Search for the cell housing the specified text and yield its [X, Y] center coordinate. 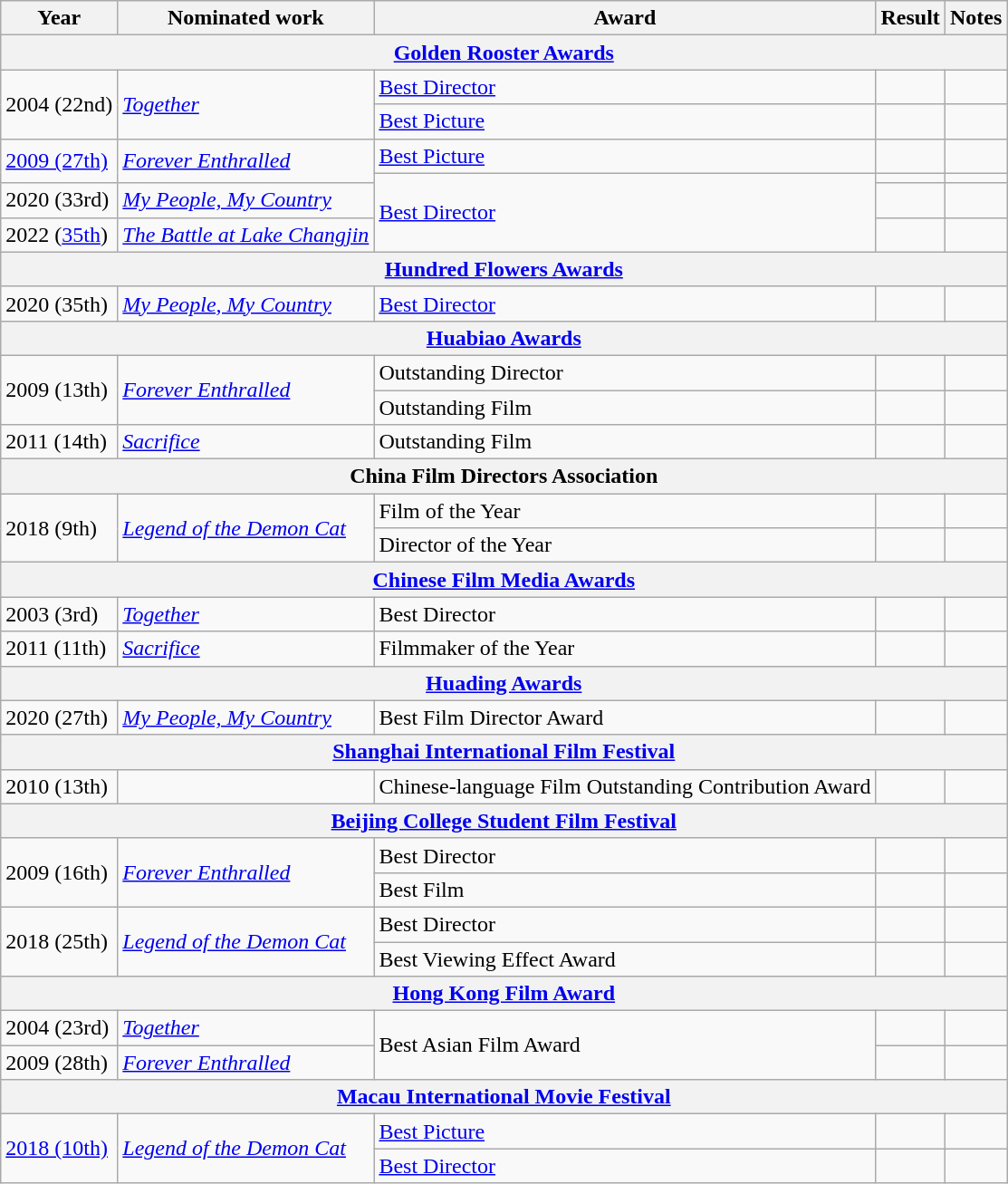
Chinese Film Media Awards [504, 580]
2004 (23rd) [60, 1028]
Chinese-language Film Outstanding Contribution Award [625, 786]
Hong Kong Film Award [504, 994]
Golden Rooster Awards [504, 53]
Outstanding Director [625, 372]
Nominated work [246, 18]
2011 (11th) [60, 649]
Beijing College Student Film Festival [504, 821]
2009 (27th) [60, 161]
The Battle at Lake Changjin [246, 235]
2011 (14th) [60, 442]
Result [910, 18]
2009 (28th) [60, 1063]
Award [625, 18]
Best Film Director Award [625, 717]
Best Asian Film Award [625, 1045]
Notes [975, 18]
Huabiao Awards [504, 338]
2004 (22nd) [60, 104]
Filmmaker of the Year [625, 649]
2020 (33rd) [60, 200]
2020 (27th) [60, 717]
2020 (35th) [60, 303]
2018 (10th) [60, 1149]
2018 (9th) [60, 528]
2018 (25th) [60, 941]
Year [60, 18]
2022 (35th) [60, 235]
Director of the Year [625, 545]
2009 (16th) [60, 872]
Shanghai International Film Festival [504, 752]
China Film Directors Association [504, 476]
2009 (13th) [60, 390]
Best Film [625, 890]
2003 (3rd) [60, 614]
Hundred Flowers Awards [504, 269]
2010 (13th) [60, 786]
Huading Awards [504, 683]
Film of the Year [625, 511]
Best Viewing Effect Award [625, 959]
Macau International Movie Festival [504, 1097]
